Return the (x, y) coordinate for the center point of the cell that contains the specified text.  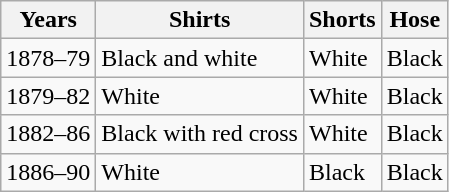
1878–79 (48, 58)
Shirts (200, 20)
Years (48, 20)
1879–82 (48, 96)
1886–90 (48, 172)
Shorts (342, 20)
Black with red cross (200, 134)
Black and white (200, 58)
Hose (414, 20)
1882–86 (48, 134)
